Extract the (X, Y) coordinate from the center of the cell holding the provided text.  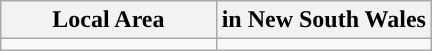
in New South Wales (324, 20)
Local Area (108, 20)
